Output the [X, Y] coordinate of the center of the cell containing the given text.  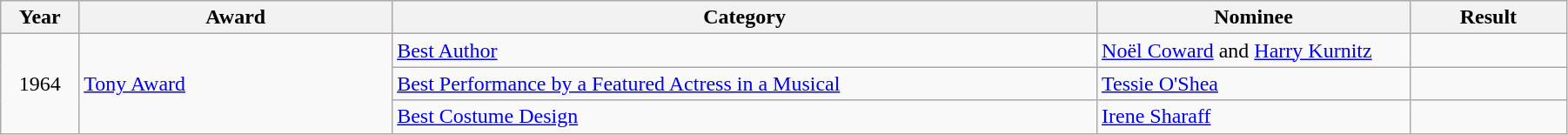
Year [40, 17]
Irene Sharaff [1254, 117]
Tessie O'Shea [1254, 84]
Nominee [1254, 17]
1964 [40, 84]
Award [236, 17]
Noël Coward and Harry Kurnitz [1254, 51]
Best Author [745, 51]
Best Costume Design [745, 117]
Best Performance by a Featured Actress in a Musical [745, 84]
Category [745, 17]
Tony Award [236, 84]
Result [1488, 17]
